Return (X, Y) of the center of cell containing provided text 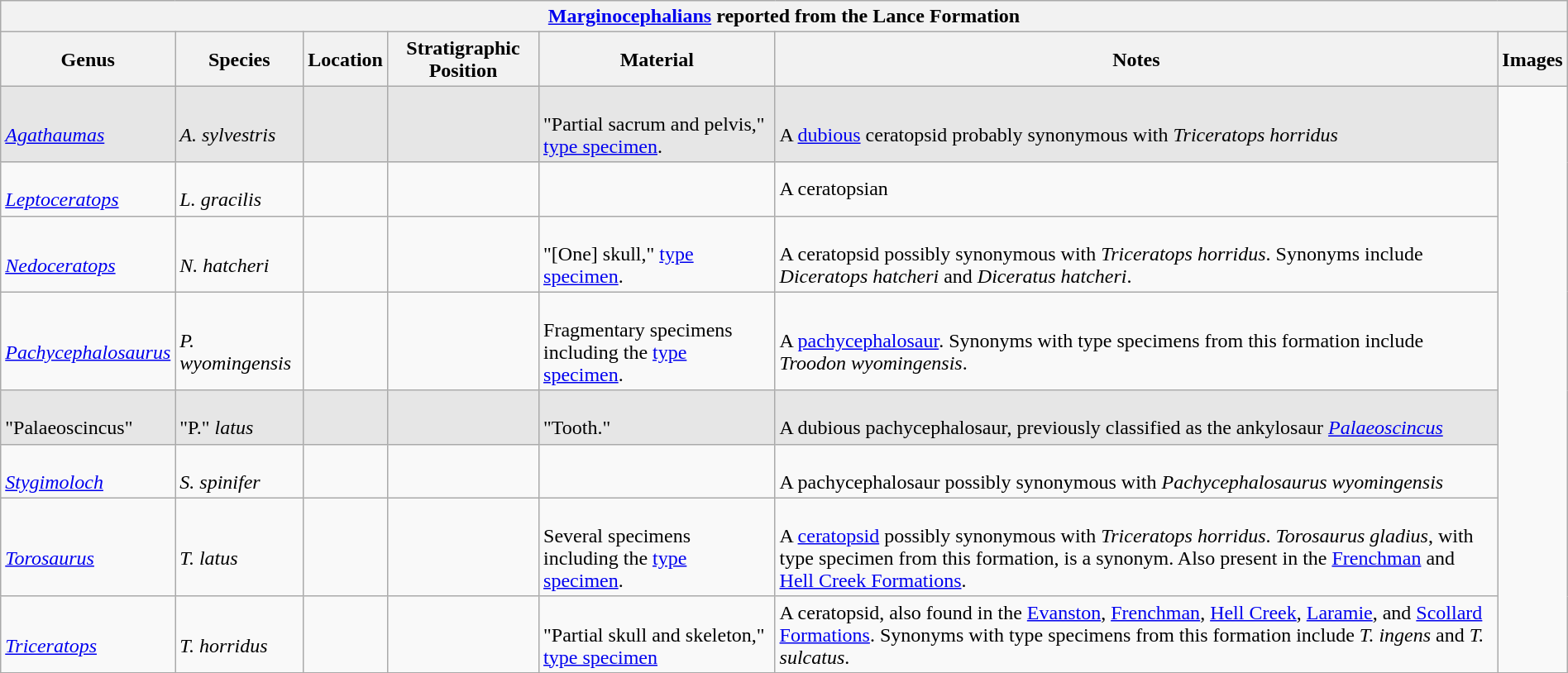
A dubious ceratopsid probably synonymous with Triceratops horridus (1136, 124)
T. horridus (240, 634)
S. spinifer (240, 471)
Location (346, 60)
P. wyomingensis (240, 341)
A ceratopsid possibly synonymous with Triceratops horridus. Synonyms include Diceratops hatcheri and Diceratus hatcheri. (1136, 254)
A dubious pachycephalosaur, previously classified as the ankylosaur Palaeoscincus (1136, 417)
A ceratopsian (1136, 189)
Leptoceratops (88, 189)
Pachycephalosaurus (88, 341)
Stygimoloch (88, 471)
Triceratops (88, 634)
"Palaeoscincus" (88, 417)
N. hatcheri (240, 254)
Several specimens including the type specimen. (657, 547)
L. gracilis (240, 189)
Nedoceratops (88, 254)
Images (1532, 60)
Agathaumas (88, 124)
Material (657, 60)
Species (240, 60)
T. latus (240, 547)
Genus (88, 60)
A pachycephalosaur. Synonyms with type specimens from this formation include Troodon wyomingensis. (1136, 341)
Stratigraphic Position (463, 60)
Notes (1136, 60)
A. sylvestris (240, 124)
A pachycephalosaur possibly synonymous with Pachycephalosaurus wyomingensis (1136, 471)
"P." latus (240, 417)
"[One] skull," type specimen. (657, 254)
"Tooth." (657, 417)
"Partial skull and skeleton," type specimen (657, 634)
"Partial sacrum and pelvis," type specimen. (657, 124)
Torosaurus (88, 547)
Fragmentary specimens including the type specimen. (657, 341)
Marginocephalians reported from the Lance Formation (784, 17)
